Search for the cell housing the specified text and yield its (x, y) center coordinate. 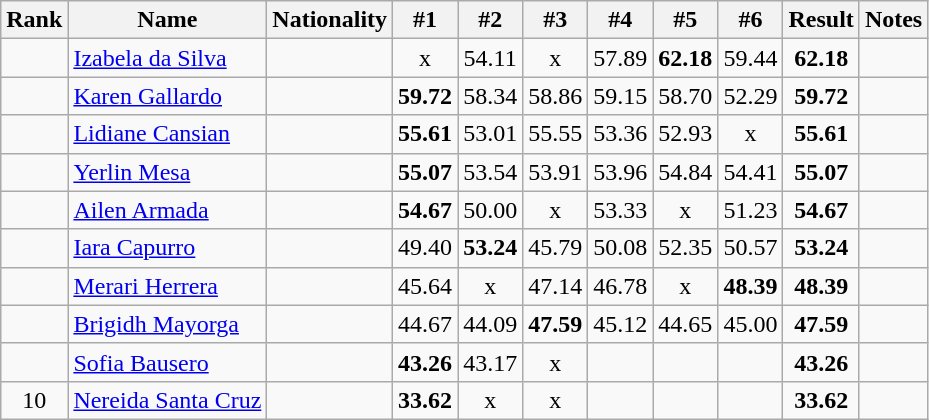
45.64 (426, 286)
50.08 (620, 248)
46.78 (620, 286)
54.41 (750, 172)
44.65 (686, 324)
53.33 (620, 210)
Iara Capurro (168, 248)
#3 (556, 20)
Rank (34, 20)
45.12 (620, 324)
43.17 (490, 362)
52.93 (686, 134)
10 (34, 400)
53.01 (490, 134)
53.36 (620, 134)
Name (168, 20)
#4 (620, 20)
50.00 (490, 210)
Yerlin Mesa (168, 172)
Merari Herrera (168, 286)
#6 (750, 20)
54.11 (490, 58)
#2 (490, 20)
Ailen Armada (168, 210)
Brigidh Mayorga (168, 324)
54.84 (686, 172)
53.91 (556, 172)
59.15 (620, 96)
58.34 (490, 96)
Notes (893, 20)
47.14 (556, 286)
Nationality (330, 20)
45.79 (556, 248)
Sofia Bausero (168, 362)
#5 (686, 20)
Karen Gallardo (168, 96)
59.44 (750, 58)
58.86 (556, 96)
52.29 (750, 96)
52.35 (686, 248)
49.40 (426, 248)
#1 (426, 20)
Result (821, 20)
Nereida Santa Cruz (168, 400)
53.96 (620, 172)
44.09 (490, 324)
57.89 (620, 58)
53.54 (490, 172)
Izabela da Silva (168, 58)
58.70 (686, 96)
44.67 (426, 324)
Lidiane Cansian (168, 134)
45.00 (750, 324)
51.23 (750, 210)
50.57 (750, 248)
55.55 (556, 134)
